Locate the cell with the specified text and output its (x, y) center coordinate. 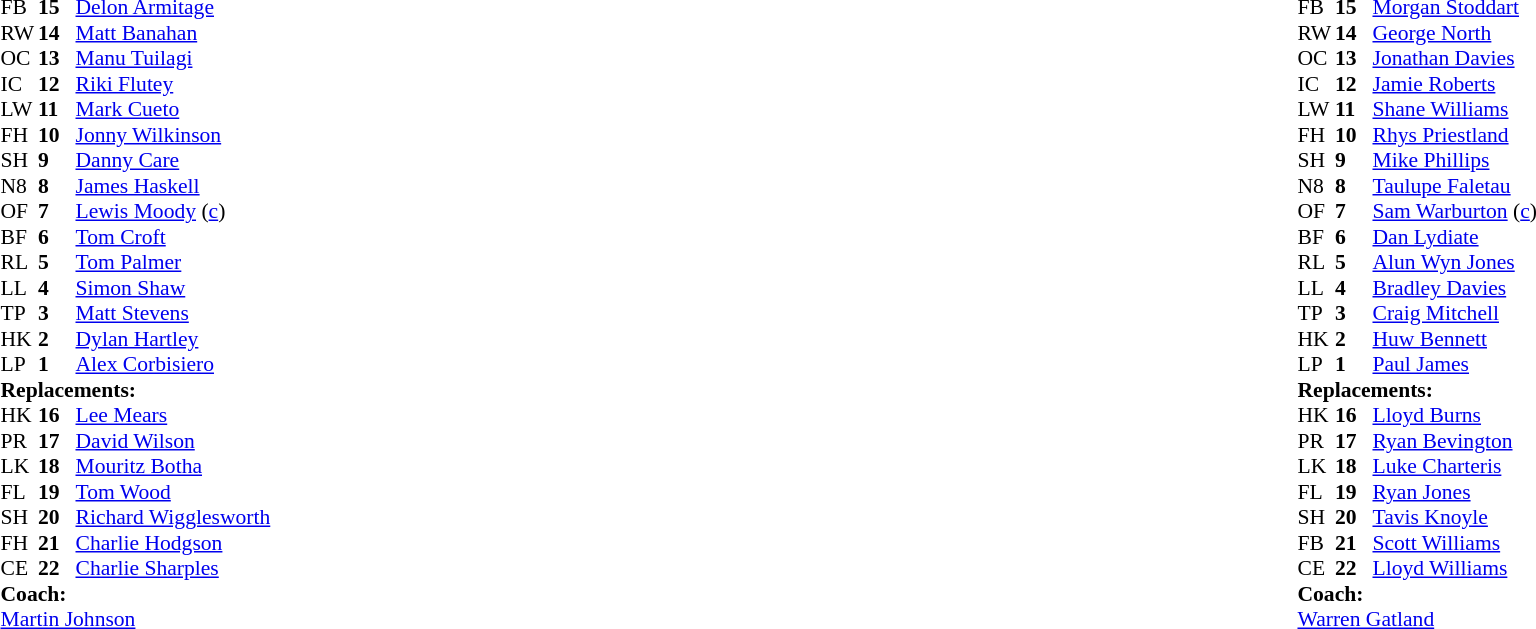
Coach: (135, 594)
Jonny Wilkinson (174, 135)
David Wilson (174, 441)
Danny Care (174, 161)
Charlie Hodgson (174, 543)
Riki Flutey (174, 84)
Tom Wood (174, 492)
Mark Cueto (174, 109)
Tom Palmer (174, 263)
Simon Shaw (174, 288)
Charlie Sharples (174, 569)
Richard Wigglesworth (174, 517)
Replacements: (135, 390)
Mouritz Botha (174, 467)
James Haskell (174, 186)
FB (1316, 543)
Tom Croft (174, 237)
Lee Mears (174, 415)
Manu Tuilagi (174, 59)
Alex Corbisiero (174, 365)
Lewis Moody (c) (174, 211)
Matt Banahan (174, 33)
Matt Stevens (174, 313)
Dylan Hartley (174, 339)
